Provide the [x, y] coordinate of the cell's center where the given text is located.  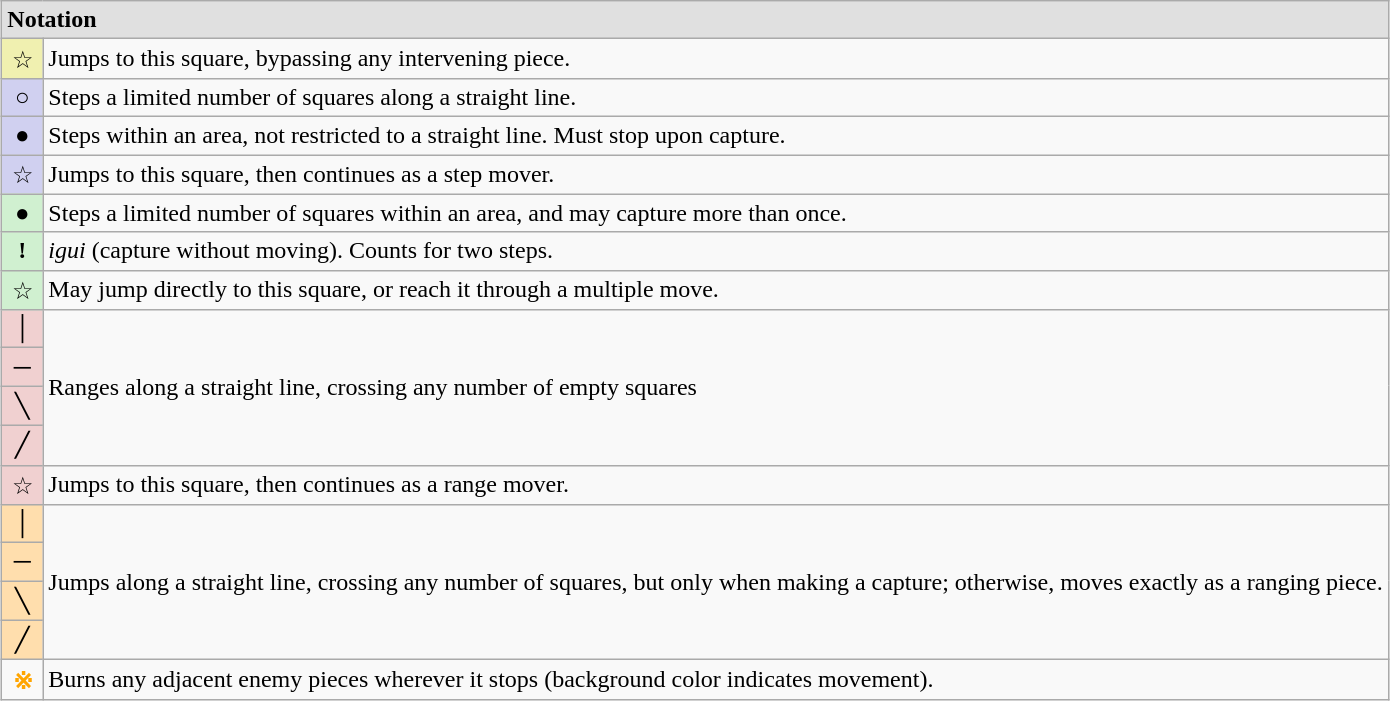
※ [22, 680]
Jumps to this square, then continues as a step mover. [716, 174]
Notation [695, 20]
! [22, 251]
igui (capture without moving). Counts for two steps. [716, 251]
May jump directly to this square, or reach it through a multiple move. [716, 290]
Jumps to this square, then continues as a range mover. [716, 485]
Steps a limited number of squares within an area, and may capture more than once. [716, 213]
Ranges along a straight line, crossing any number of empty squares [716, 388]
○ [22, 97]
Steps within an area, not restricted to a straight line. Must stop upon capture. [716, 135]
Steps a limited number of squares along a straight line. [716, 97]
Jumps to this square, bypassing any intervening piece. [716, 59]
Jumps along a straight line, crossing any number of squares, but only when making a capture; otherwise, moves exactly as a ranging piece. [716, 582]
Burns any adjacent enemy pieces wherever it stops (background color indicates movement). [716, 680]
